Detect which cell encompasses the target text, then output its (X, Y) center coordinate. 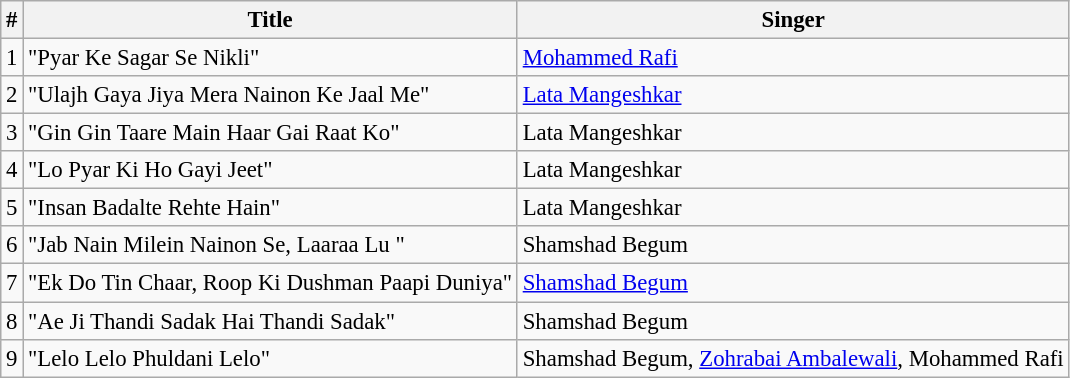
6 (12, 245)
4 (12, 170)
"Pyar Ke Sagar Se Nikli" (270, 58)
"Ek Do Tin Chaar, Roop Ki Dushman Paapi Duniya" (270, 283)
"Lo Pyar Ki Ho Gayi Jeet" (270, 170)
9 (12, 358)
7 (12, 283)
"Ulajh Gaya Jiya Mera Nainon Ke Jaal Me" (270, 95)
"Jab Nain Milein Nainon Se, Laaraa Lu " (270, 245)
Shamshad Begum, Zohrabai Ambalewali, Mohammed Rafi (793, 358)
5 (12, 208)
"Gin Gin Taare Main Haar Gai Raat Ko" (270, 133)
2 (12, 95)
"Lelo Lelo Phuldani Lelo" (270, 358)
Singer (793, 20)
"Ae Ji Thandi Sadak Hai Thandi Sadak" (270, 321)
# (12, 20)
"Insan Badalte Rehte Hain" (270, 208)
3 (12, 133)
Title (270, 20)
Mohammed Rafi (793, 58)
1 (12, 58)
8 (12, 321)
